Provide the [X, Y] coordinate of the cell's center where the given text is located.  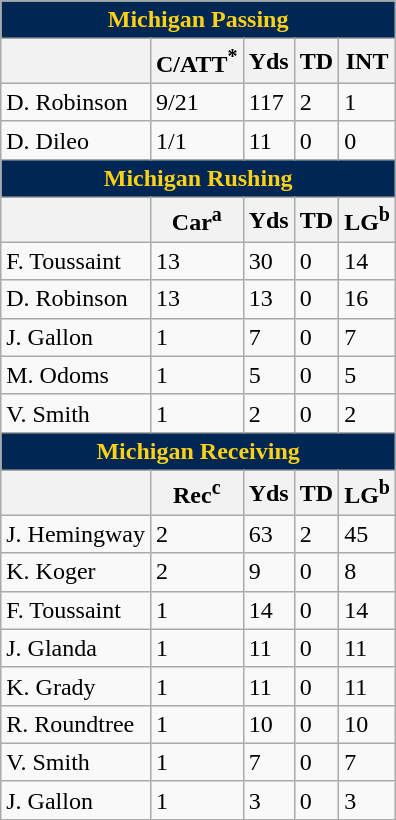
K. Koger [76, 572]
63 [268, 534]
K. Grady [76, 686]
9 [268, 572]
16 [368, 299]
Michigan Receiving [198, 451]
8 [368, 572]
Cara [196, 220]
Michigan Rushing [198, 178]
45 [368, 534]
1/1 [196, 140]
Michigan Passing [198, 20]
D. Dileo [76, 140]
9/21 [196, 102]
J. Glanda [76, 648]
M. Odoms [76, 375]
C/ATT* [196, 62]
R. Roundtree [76, 724]
30 [268, 261]
J. Hemingway [76, 534]
117 [268, 102]
Recc [196, 492]
INT [368, 62]
